Scan for the cell matching the given text and deliver its [X, Y] coordinate at center. 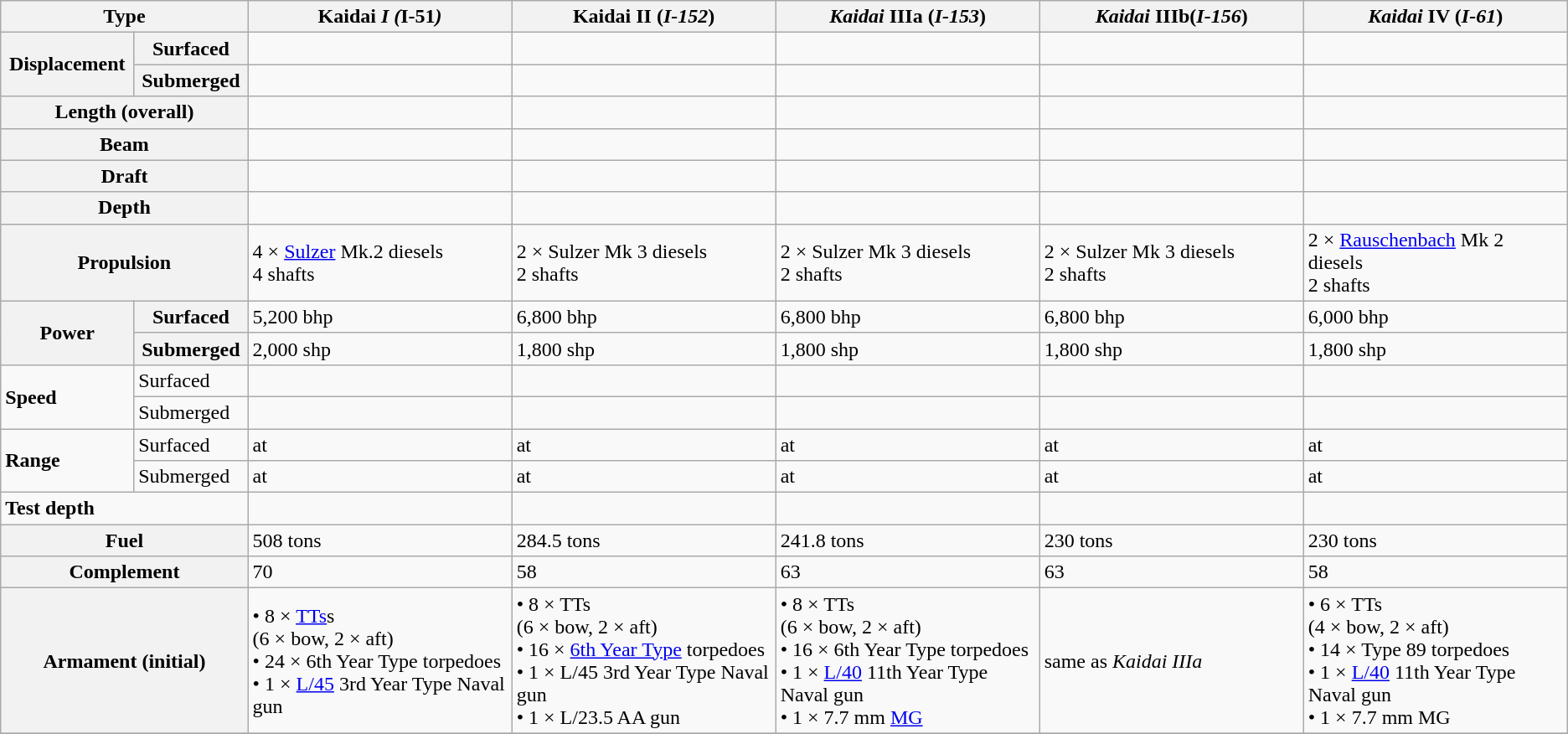
2,000 shp [380, 349]
Draft [124, 176]
Kaidai IIIa (I-153) [908, 17]
Displacement [67, 65]
same as Kaidai IIIa [1171, 660]
Fuel [124, 540]
Type [124, 17]
4 × Sulzer Mk.2 diesels4 shafts [380, 262]
2 × Rauschenbach Mk 2 diesels2 shafts [1436, 262]
Armament (initial) [124, 660]
6,000 bhp [1436, 317]
Depth [124, 208]
Power [67, 333]
Test depth [124, 509]
• 8 × TTs(6 × bow, 2 × aft)• 16 × 6th Year Type torpedoes• 1 × L/45 3rd Year Type Naval gun• 1 × L/23.5 AA gun [643, 660]
Kaidai II (I-152) [643, 17]
Beam [124, 144]
Kaidai I (I-51) [380, 17]
• 8 × TTss(6 × bow, 2 × aft)• 24 × 6th Year Type torpedoes• 1 × L/45 3rd Year Type Naval gun [380, 660]
284.5 tons [643, 540]
Propulsion [124, 262]
5,200 bhp [380, 317]
241.8 tons [908, 540]
• 8 × TTs(6 × bow, 2 × aft)• 16 × 6th Year Type torpedoes• 1 × L/40 11th Year Type Naval gun• 1 × 7.7 mm MG [908, 660]
508 tons [380, 540]
Complement [124, 572]
Length (overall) [124, 112]
Kaidai IIIb(I-156) [1171, 17]
Kaidai IV (I-61) [1436, 17]
70 [380, 572]
• 6 × TTs(4 × bow, 2 × aft)• 14 × Type 89 torpedoes• 1 × L/40 11th Year Type Naval gun• 1 × 7.7 mm MG [1436, 660]
Speed [67, 396]
Range [67, 461]
